For the text-containing cell, return its midpoint in (x, y) coordinate format. 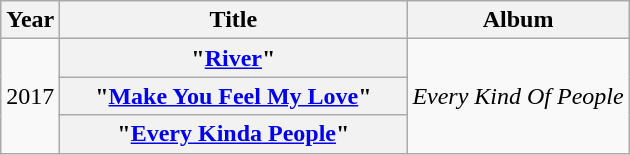
2017 (30, 96)
Every Kind Of People (518, 96)
"Make You Feel My Love" (234, 96)
"River" (234, 58)
Title (234, 20)
Album (518, 20)
"Every Kinda People" (234, 134)
Year (30, 20)
